Capture the cell that displays the provided text and extract its (X, Y) central coordinate. 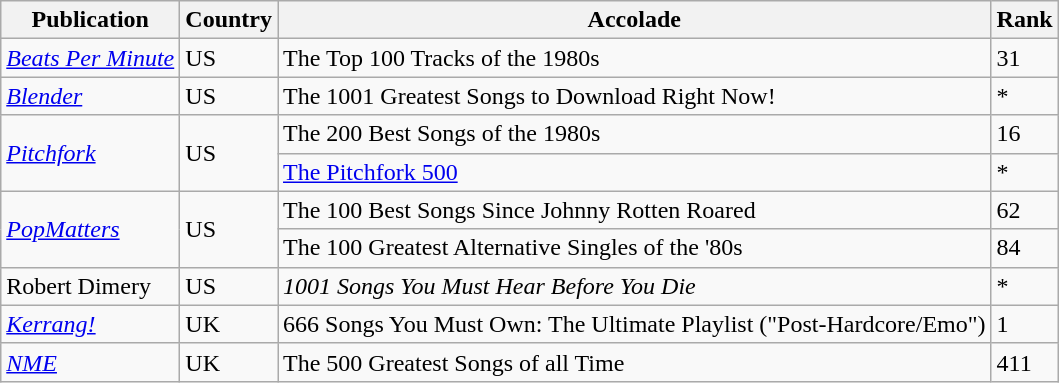
411 (1024, 362)
The Pitchfork 500 (635, 172)
PopMatters (90, 229)
Blender (90, 96)
1001 Songs You Must Hear Before You Die (635, 286)
NME (90, 362)
31 (1024, 58)
Pitchfork (90, 153)
16 (1024, 134)
Robert Dimery (90, 286)
Rank (1024, 20)
The 1001 Greatest Songs to Download Right Now! (635, 96)
Country (229, 20)
The 100 Greatest Alternative Singles of the '80s (635, 248)
The 200 Best Songs of the 1980s (635, 134)
The 500 Greatest Songs of all Time (635, 362)
Accolade (635, 20)
Beats Per Minute (90, 58)
666 Songs You Must Own: The Ultimate Playlist ("Post-Hardcore/Emo") (635, 324)
Kerrang! (90, 324)
84 (1024, 248)
Publication (90, 20)
1 (1024, 324)
The Top 100 Tracks of the 1980s (635, 58)
The 100 Best Songs Since Johnny Rotten Roared (635, 210)
62 (1024, 210)
